Return [X, Y] of the center of cell containing provided text 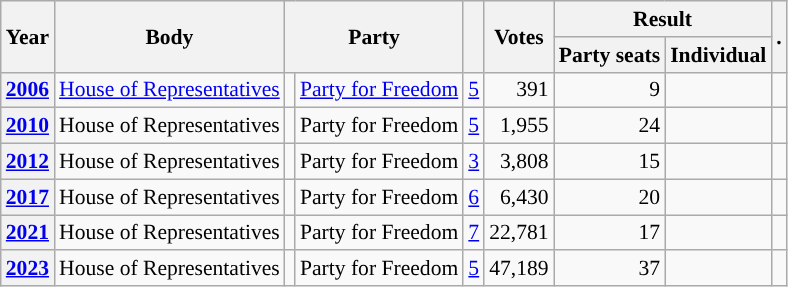
Year [28, 36]
24 [610, 126]
Party seats [610, 55]
15 [610, 162]
Votes [518, 36]
Individual [718, 55]
2021 [28, 233]
47,189 [518, 269]
Result [663, 19]
22,781 [518, 233]
3 [474, 162]
2010 [28, 126]
7 [474, 233]
2012 [28, 162]
1,955 [518, 126]
2006 [28, 90]
Body [170, 36]
2023 [28, 269]
37 [610, 269]
20 [610, 197]
Party [374, 36]
2017 [28, 197]
. [779, 36]
391 [518, 90]
17 [610, 233]
3,808 [518, 162]
6,430 [518, 197]
6 [474, 197]
9 [610, 90]
